Detect which cell encompasses the target text, then output its [x, y] center coordinate. 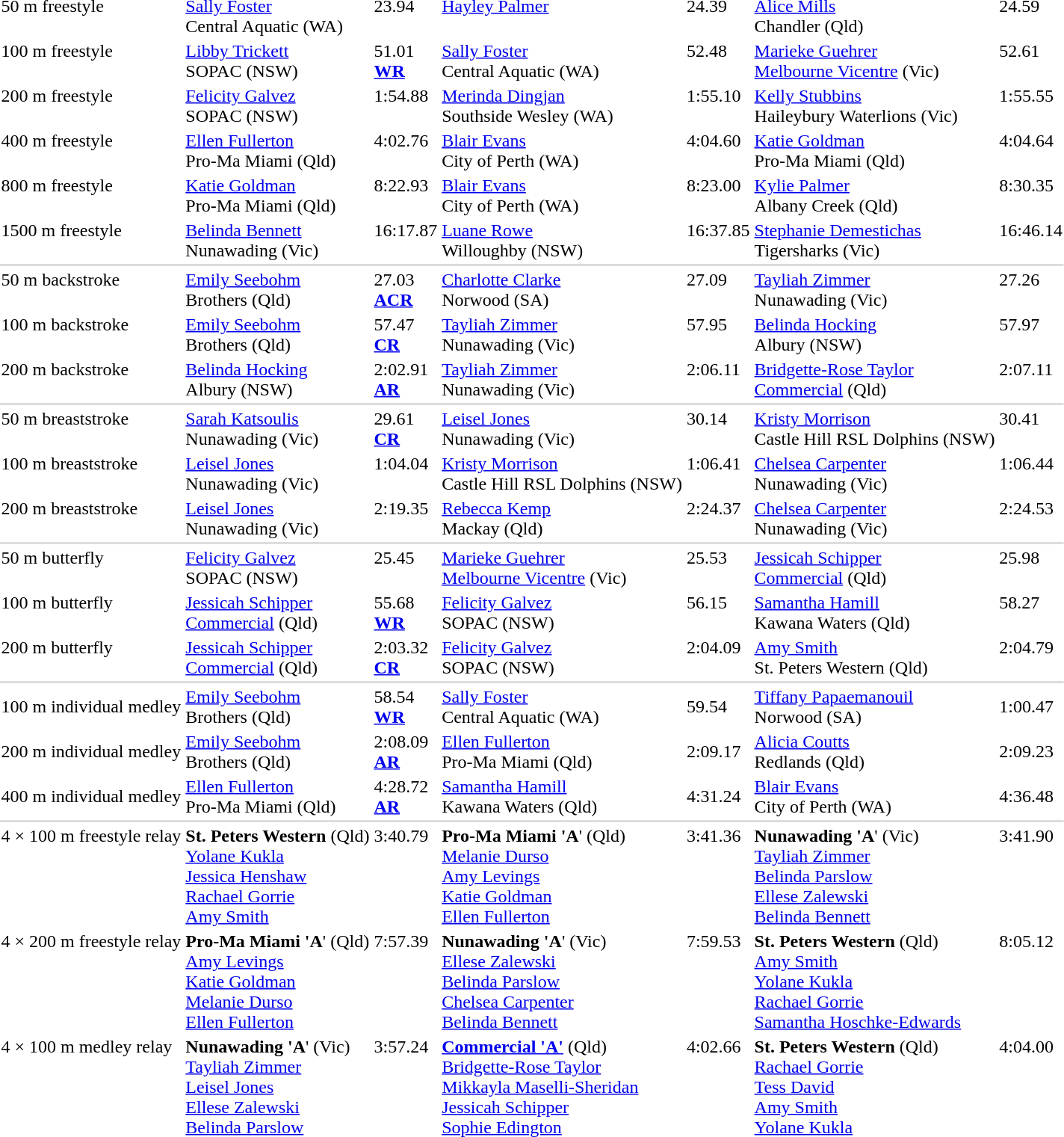
4:04.64 [1031, 151]
50 m butterfly [91, 568]
100 m butterfly [91, 613]
Tiffany PapaemanouilNorwood (SA) [874, 707]
30.41 [1031, 429]
2:04.09 [718, 658]
30.14 [718, 429]
100 m backstroke [91, 335]
Luane RoweWilloughby (NSW) [562, 241]
52.48 [718, 61]
1:00.47 [1031, 707]
Merinda DingjanSouthside Wesley (WA) [562, 106]
200 m individual medley [91, 752]
27.26 [1031, 290]
Nunawading 'A' (Vic)Tayliah ZimmerBelinda ParslowEllese ZalewskiBelinda Bennett [874, 876]
27.09 [718, 290]
57.47CR [406, 335]
8:05.12 [1031, 982]
4 × 100 m freestyle relay [91, 876]
Rebecca KempMackay (Qld) [562, 519]
8:23.00 [718, 196]
Nunawading 'A' (Vic)Ellese ZalewskiBelinda ParslowChelsea CarpenterBelinda Bennett [562, 982]
8:30.35 [1031, 196]
Libby TrickettSOPAC (NSW) [278, 61]
57.95 [718, 335]
Pro-Ma Miami 'A' (Qld)Amy LevingsKatie GoldmanMelanie DursoEllen Fullerton [278, 982]
1:06.41 [718, 474]
Charlotte ClarkeNorwood (SA) [562, 290]
4:36.48 [1031, 797]
800 m freestyle [91, 196]
100 m breaststroke [91, 474]
2:24.53 [1031, 519]
4:28.72AR [406, 797]
2:06.11 [718, 380]
2:09.23 [1031, 752]
29.61CR [406, 429]
2:19.35 [406, 519]
1:55.10 [718, 106]
2:09.17 [718, 752]
2:03.32CR [406, 658]
4:02.76 [406, 151]
100 m individual medley [91, 707]
2:08.09AR [406, 752]
16:17.87 [406, 241]
25.53 [718, 568]
2:04.79 [1031, 658]
St. Peters Western (Qld)Amy SmithYolane KuklaRachael GorrieSamantha Hoschke-Edwards [874, 982]
Sarah KatsoulisNunawading (Vic) [278, 429]
58.27 [1031, 613]
57.97 [1031, 335]
1:55.55 [1031, 106]
1:04.04 [406, 474]
51.01WR [406, 61]
Alicia CouttsRedlands (Qld) [874, 752]
400 m freestyle [91, 151]
4:31.24 [718, 797]
3:41.36 [718, 876]
200 m butterfly [91, 658]
4 × 200 m freestyle relay [91, 982]
Pro-Ma Miami 'A' (Qld)Melanie DursoAmy LevingsKatie GoldmanEllen Fullerton [562, 876]
Bridgette-Rose TaylorCommercial (Qld) [874, 380]
1500 m freestyle [91, 241]
St. Peters Western (Qld)Yolane KuklaJessica HenshawRachael GorrieAmy Smith [278, 876]
3:41.90 [1031, 876]
200 m backstroke [91, 380]
4:04.60 [718, 151]
16:37.85 [718, 241]
55.68WR [406, 613]
2:07.11 [1031, 380]
1:06.44 [1031, 474]
200 m breaststroke [91, 519]
16:46.14 [1031, 241]
400 m individual medley [91, 797]
27.03ACR [406, 290]
59.54 [718, 707]
1:54.88 [406, 106]
7:59.53 [718, 982]
7:57.39 [406, 982]
Kelly StubbinsHaileybury Waterlions (Vic) [874, 106]
25.45 [406, 568]
25.98 [1031, 568]
56.15 [718, 613]
3:40.79 [406, 876]
Stephanie DemestichasTigersharks (Vic) [874, 241]
8:22.93 [406, 196]
52.61 [1031, 61]
100 m freestyle [91, 61]
2:24.37 [718, 519]
58.54WR [406, 707]
50 m backstroke [91, 290]
50 m breaststroke [91, 429]
Belinda BennettNunawading (Vic) [278, 241]
Amy Smith St. Peters Western (Qld) [874, 658]
200 m freestyle [91, 106]
Kylie PalmerAlbany Creek (Qld) [874, 196]
2:02.91AR [406, 380]
